Pinpoint the cell where the given text exists, returning its (x, y) midpoint coordinate. 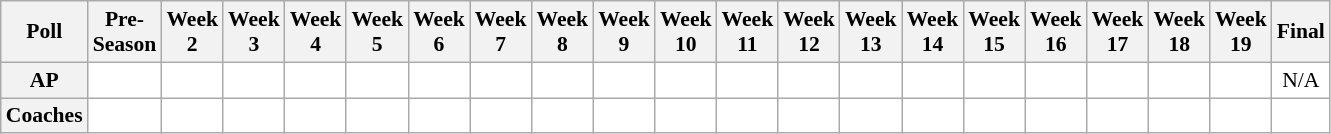
Week13 (871, 32)
Week12 (809, 32)
Week19 (1241, 32)
Week8 (562, 32)
Poll (44, 32)
AP (44, 80)
Week17 (1118, 32)
Week10 (686, 32)
Week14 (933, 32)
Week6 (439, 32)
Week15 (994, 32)
Week3 (254, 32)
Week11 (748, 32)
Week9 (624, 32)
Coaches (44, 116)
Week16 (1056, 32)
Week5 (377, 32)
Week7 (501, 32)
Final (1301, 32)
Pre-Season (125, 32)
Week18 (1179, 32)
N/A (1301, 80)
Week4 (316, 32)
Week2 (192, 32)
